From the cell containing the given text, extract its center point as (x, y) coordinate. 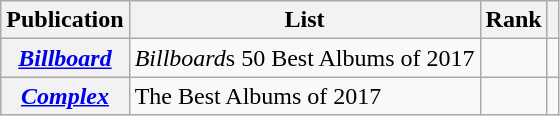
The Best Albums of 2017 (304, 96)
List (304, 20)
Billboards 50 Best Albums of 2017 (304, 58)
Publication (65, 20)
Rank (514, 20)
Complex (65, 96)
Billboard (65, 58)
